Search for the cell housing the specified text and yield its [x, y] center coordinate. 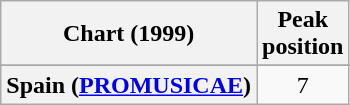
Peakposition [303, 34]
7 [303, 85]
Chart (1999) [129, 34]
Spain (PROMUSICAE) [129, 85]
